Output the (X, Y) coordinate of the center of the cell containing the given text.  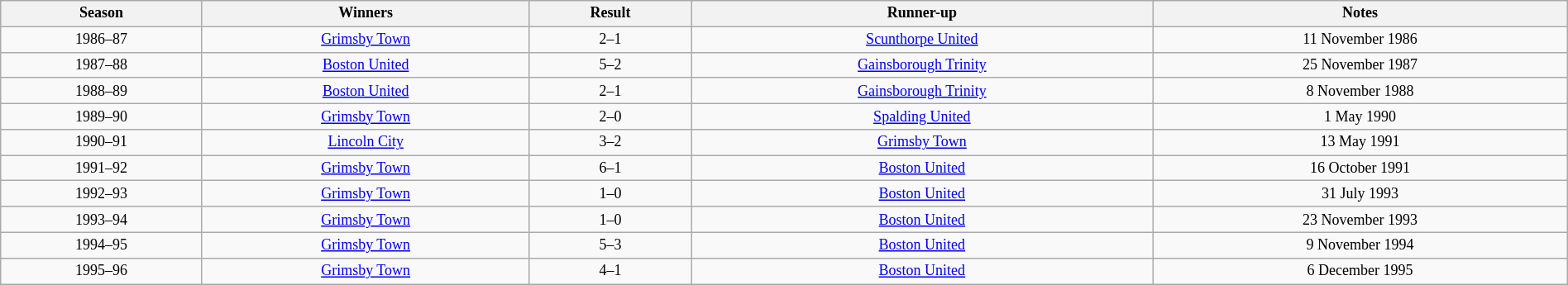
1989–90 (101, 116)
2–0 (610, 116)
Winners (366, 13)
Season (101, 13)
Lincoln City (366, 142)
16 October 1991 (1360, 169)
1986–87 (101, 40)
6–1 (610, 169)
Result (610, 13)
1988–89 (101, 91)
6 December 1995 (1360, 271)
5–2 (610, 64)
1 May 1990 (1360, 116)
1991–92 (101, 169)
1995–96 (101, 271)
1992–93 (101, 193)
Notes (1360, 13)
25 November 1987 (1360, 64)
31 July 1993 (1360, 193)
9 November 1994 (1360, 245)
Spalding United (922, 116)
1994–95 (101, 245)
4–1 (610, 271)
Runner-up (922, 13)
1987–88 (101, 64)
1990–91 (101, 142)
13 May 1991 (1360, 142)
23 November 1993 (1360, 220)
1993–94 (101, 220)
8 November 1988 (1360, 91)
5–3 (610, 245)
Scunthorpe United (922, 40)
3–2 (610, 142)
11 November 1986 (1360, 40)
